For the text-containing cell, return its midpoint in [x, y] coordinate format. 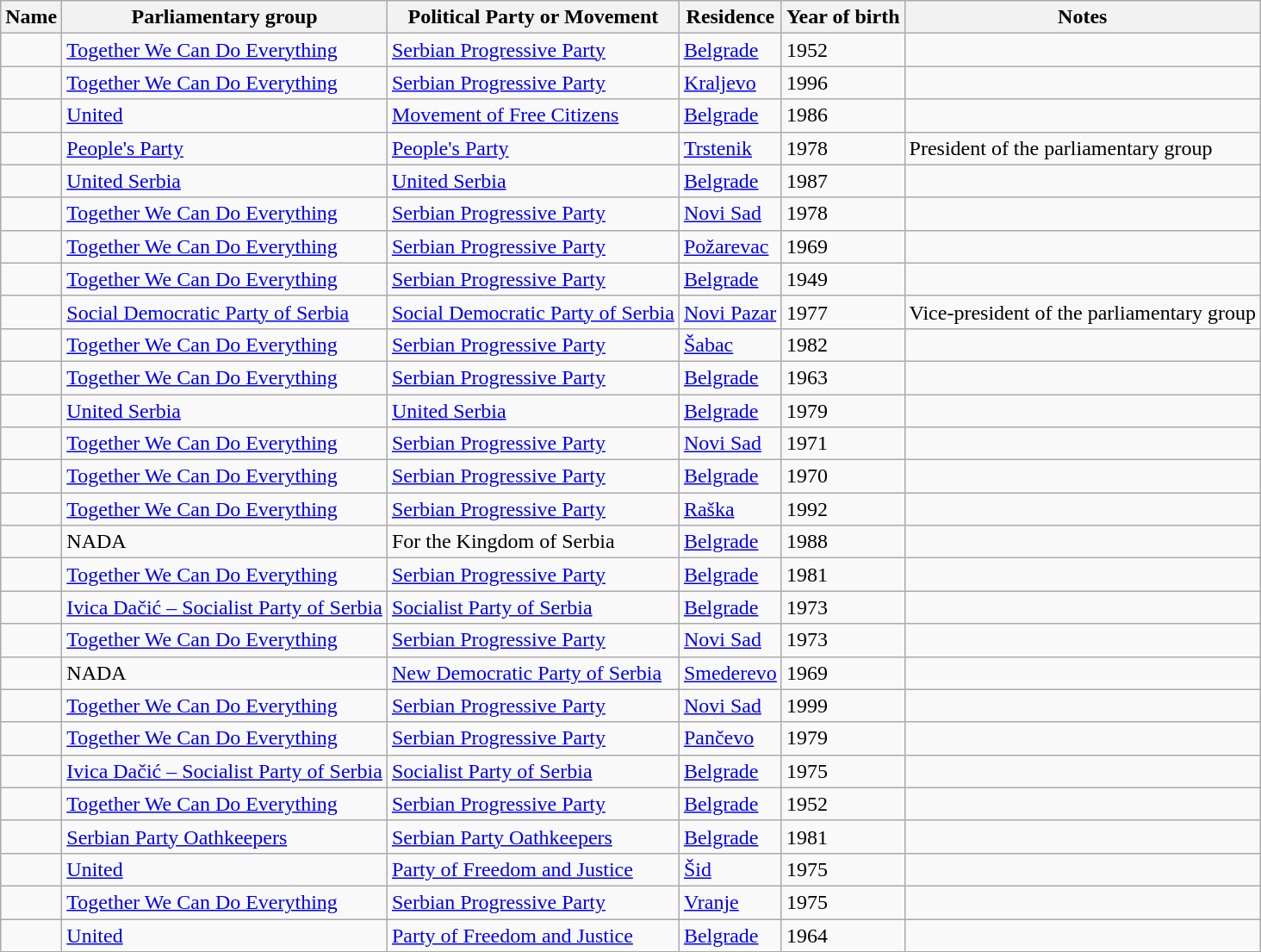
1977 [842, 312]
Movement of Free Citizens [532, 115]
1988 [842, 542]
1964 [842, 935]
Parliamentary group [225, 17]
Kraljevo [730, 83]
Notes [1082, 17]
1949 [842, 279]
Trstenik [730, 148]
For the Kingdom of Serbia [532, 542]
Novi Pazar [730, 312]
1971 [842, 444]
Smederevo [730, 673]
1999 [842, 706]
1996 [842, 83]
1992 [842, 509]
Pančevo [730, 738]
1963 [842, 377]
1986 [842, 115]
Raška [730, 509]
1982 [842, 345]
Year of birth [842, 17]
1987 [842, 181]
President of the parliamentary group [1082, 148]
Šid [730, 869]
1970 [842, 476]
Residence [730, 17]
Political Party or Movement [532, 17]
New Democratic Party of Serbia [532, 673]
Vranje [730, 902]
Požarevac [730, 246]
Vice-president of the parliamentary group [1082, 312]
Name [31, 17]
Šabac [730, 345]
